For the text-containing cell, return its midpoint in (X, Y) coordinate format. 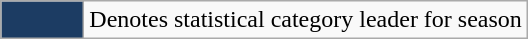
Denotes statistical category leader for season (306, 20)
